Scan for the cell matching the given text and deliver its (x, y) coordinate at center. 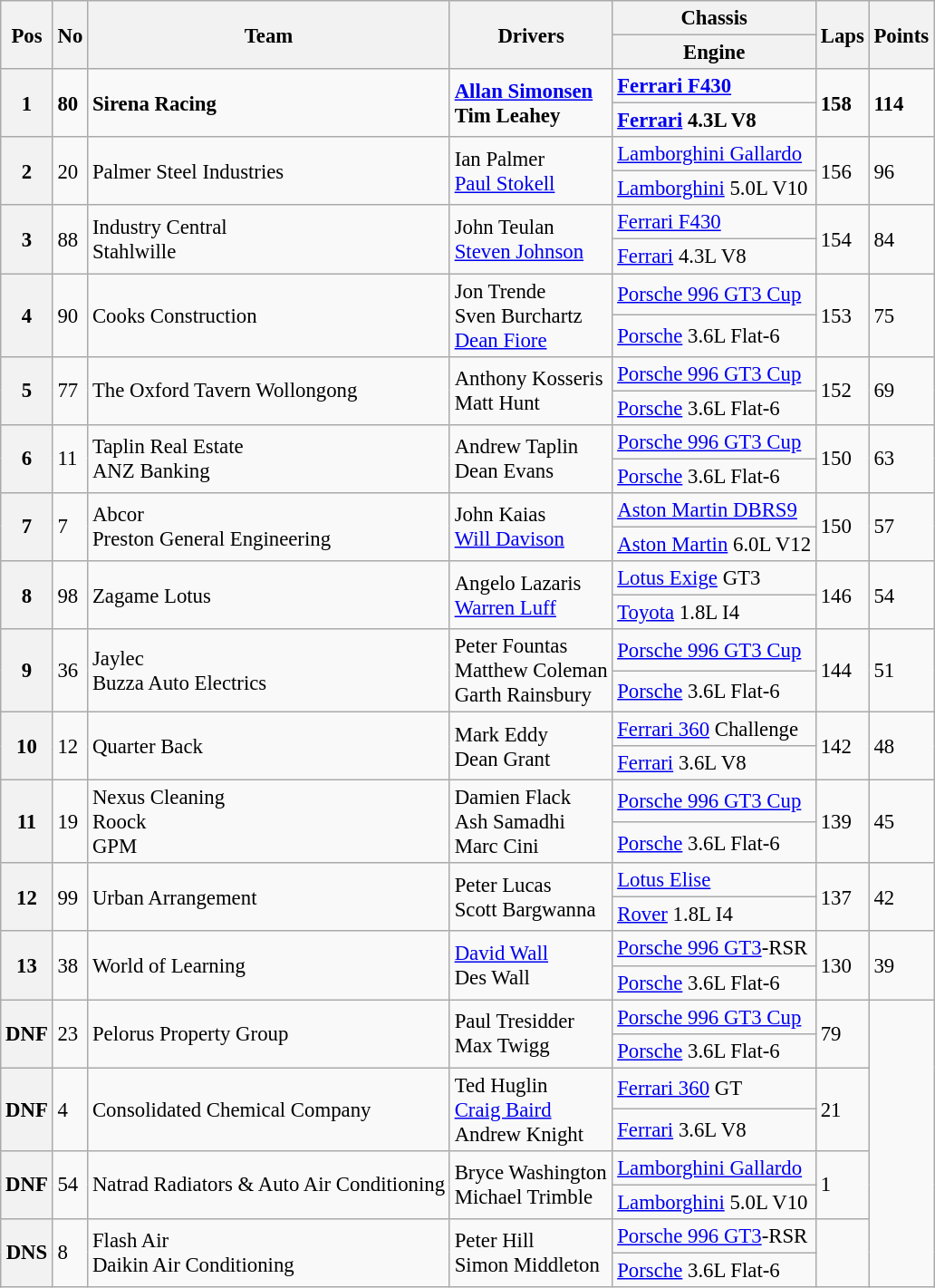
Nexus CleaningRoockGPM (269, 822)
38 (70, 966)
57 (901, 528)
John Teulan Steven Johnson (531, 239)
World of Learning (269, 966)
Aston Martin DBRS9 (714, 510)
Mark Eddy Dean Grant (531, 747)
Consolidated Chemical Company (269, 1109)
20 (70, 170)
Lotus Elise (714, 880)
Rover 1.8L I4 (714, 915)
146 (843, 595)
51 (901, 671)
144 (843, 671)
Taplin Real EstateANZ Banking (269, 459)
Ferrari 360 Challenge (714, 730)
48 (901, 747)
63 (901, 459)
139 (843, 822)
Laps (843, 34)
Drivers (531, 34)
39 (901, 966)
Angelo Lazaris Warren Luff (531, 595)
13 (27, 966)
Andrew Taplin Dean Evans (531, 459)
77 (70, 390)
Ferrari 360 GT (714, 1089)
Urban Arrangement (269, 897)
Paul Tresidder Max Twigg (531, 1033)
80 (70, 103)
9 (27, 671)
Team (269, 34)
96 (901, 170)
23 (70, 1033)
Ian Palmer Paul Stokell (531, 170)
Palmer Steel Industries (269, 170)
45 (901, 822)
AbcorPreston General Engineering (269, 528)
John Kaias Will Davison (531, 528)
98 (70, 595)
90 (70, 315)
130 (843, 966)
Peter Fountas Matthew Coleman Garth Rainsbury (531, 671)
5 (27, 390)
Industry CentralStahlwille (269, 239)
142 (843, 747)
88 (70, 239)
The Oxford Tavern Wollongong (269, 390)
Damien Flack Ash Samadhi Marc Cini (531, 822)
6 (27, 459)
DNS (27, 1253)
JaylecBuzza Auto Electrics (269, 671)
137 (843, 897)
Zagame Lotus (269, 595)
Bryce Washington Michael Trimble (531, 1186)
David Wall Des Wall (531, 966)
42 (901, 897)
Jon Trende Sven Burchartz Dean Fiore (531, 315)
153 (843, 315)
Quarter Back (269, 747)
Anthony Kosseris Matt Hunt (531, 390)
Lotus Exige GT3 (714, 578)
36 (70, 671)
Points (901, 34)
79 (843, 1033)
Engine (714, 53)
154 (843, 239)
Toyota 1.8L I4 (714, 612)
75 (901, 315)
99 (70, 897)
19 (70, 822)
2 (27, 170)
No (70, 34)
69 (901, 390)
114 (901, 103)
Pelorus Property Group (269, 1033)
Sirena Racing (269, 103)
Ted Huglin Craig Baird Andrew Knight (531, 1109)
10 (27, 747)
156 (843, 170)
Peter Hill Simon Middleton (531, 1253)
Chassis (714, 18)
158 (843, 103)
Peter Lucas Scott Bargwanna (531, 897)
Aston Martin 6.0L V12 (714, 544)
3 (27, 239)
Natrad Radiators & Auto Air Conditioning (269, 1186)
152 (843, 390)
21 (843, 1109)
Cooks Construction (269, 315)
Allan Simonsen Tim Leahey (531, 103)
84 (901, 239)
Pos (27, 34)
Flash AirDaikin Air Conditioning (269, 1253)
